Return (X, Y) of the center of cell containing provided text 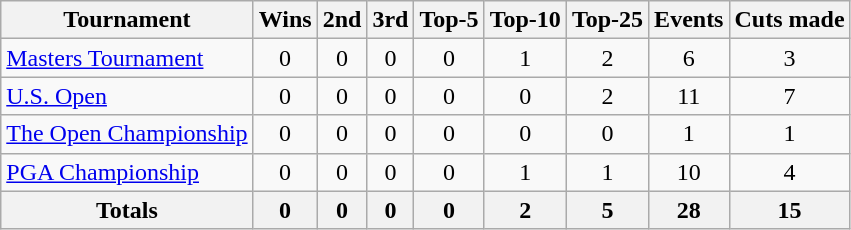
Events (689, 20)
Cuts made (790, 20)
3 (790, 58)
Masters Tournament (127, 58)
PGA Championship (127, 172)
10 (689, 172)
7 (790, 96)
The Open Championship (127, 134)
15 (790, 210)
U.S. Open (127, 96)
Top-25 (607, 20)
11 (689, 96)
Totals (127, 210)
5 (607, 210)
6 (689, 58)
4 (790, 172)
Wins (285, 20)
28 (689, 210)
2nd (342, 20)
Tournament (127, 20)
Top-10 (525, 20)
3rd (390, 20)
Top-5 (449, 20)
